Scan for the cell matching the given text and deliver its (x, y) coordinate at center. 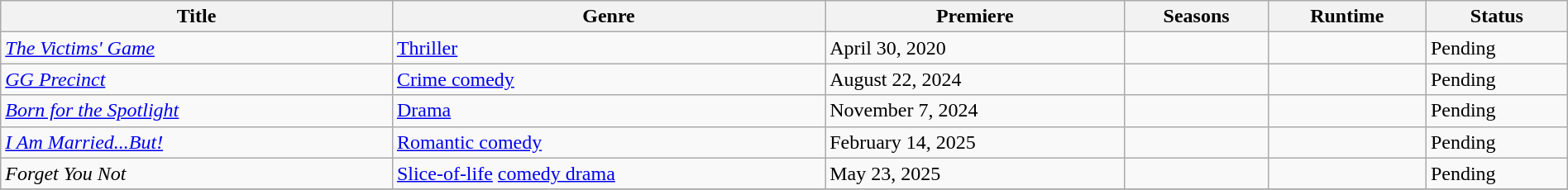
Seasons (1196, 17)
Title (197, 17)
April 30, 2020 (975, 48)
August 22, 2024 (975, 79)
Romantic comedy (609, 142)
The Victims' Game (197, 48)
Born for the Spotlight (197, 111)
May 23, 2025 (975, 173)
Crime comedy (609, 79)
Forget You Not (197, 173)
Drama (609, 111)
Slice-of-life comedy drama (609, 173)
Status (1497, 17)
GG Precinct (197, 79)
February 14, 2025 (975, 142)
Runtime (1346, 17)
Thriller (609, 48)
November 7, 2024 (975, 111)
I Am Married...But! (197, 142)
Premiere (975, 17)
Genre (609, 17)
